Find where the given text appears and provide that cell's center as [X, Y] coordinate. 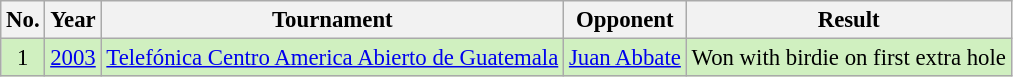
Result [848, 20]
2003 [73, 58]
No. [23, 20]
Year [73, 20]
Opponent [626, 20]
1 [23, 58]
Tournament [332, 20]
Won with birdie on first extra hole [848, 58]
Telefónica Centro America Abierto de Guatemala [332, 58]
Juan Abbate [626, 58]
